Return the (X, Y) coordinate for the center point of the cell that contains the specified text.  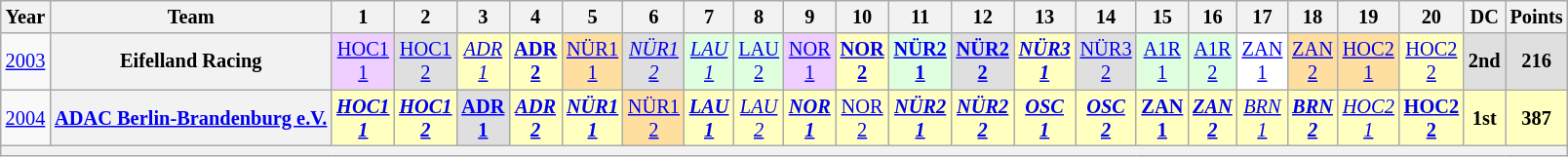
2003 (25, 61)
A1R1 (1162, 61)
4 (535, 17)
DC (1484, 17)
2004 (25, 118)
12 (983, 17)
17 (1263, 17)
2 (425, 17)
Points (1537, 17)
ADAC Berlin-Brandenburg e.V. (191, 118)
BRN2 (1313, 118)
NÜR32 (1106, 61)
Team (191, 17)
1st (1484, 118)
Eifelland Racing (191, 61)
10 (862, 17)
20 (1431, 17)
OSC2 (1106, 118)
Year (25, 17)
5 (593, 17)
13 (1045, 17)
3 (483, 17)
16 (1212, 17)
8 (759, 17)
6 (653, 17)
A1R2 (1212, 61)
OSC1 (1045, 118)
14 (1106, 17)
15 (1162, 17)
9 (809, 17)
1 (363, 17)
387 (1537, 118)
7 (709, 17)
BRN1 (1263, 118)
NÜR31 (1045, 61)
216 (1537, 61)
18 (1313, 17)
11 (921, 17)
2nd (1484, 61)
19 (1369, 17)
